Extract the [x, y] coordinate from the center of the cell holding the provided text.  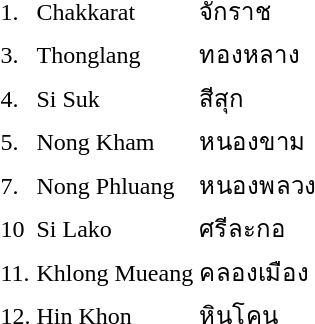
Thonglang [115, 54]
Nong Kham [115, 142]
Si Lako [115, 228]
Khlong Mueang [115, 272]
Si Suk [115, 98]
Nong Phluang [115, 185]
